Capture the cell that displays the provided text and extract its [x, y] central coordinate. 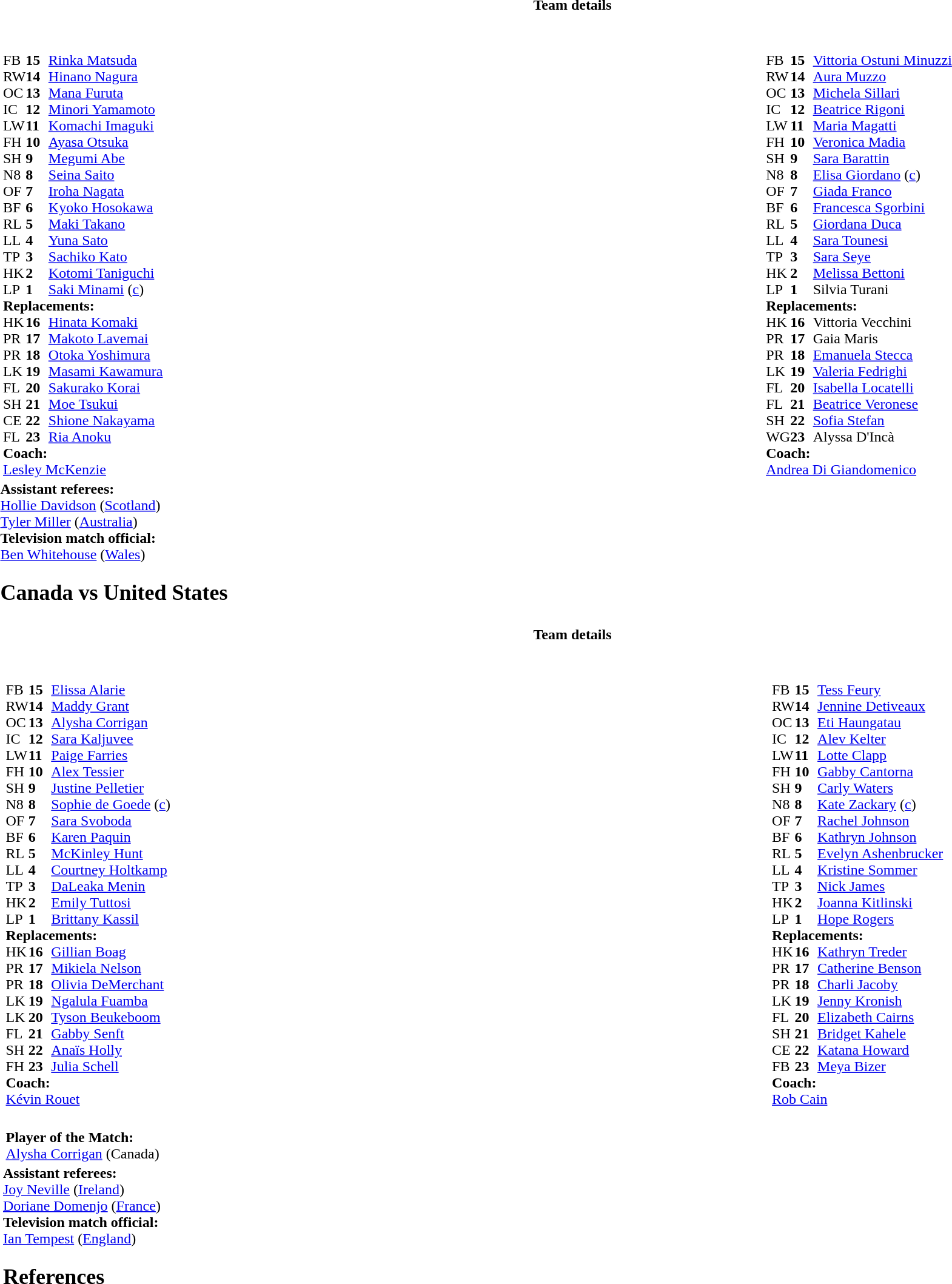
Kotomi Taniguchi [106, 273]
Emanuela Stecca [883, 355]
DaLeaka Menin [110, 887]
WG [778, 437]
Joanna Kitlinski [880, 902]
Alyssa D'Incà [883, 437]
Hinata Komaki [106, 323]
Mikiela Nelson [110, 968]
Gabby Cantorna [880, 771]
Kate Zackary (c) [880, 804]
Isabella Locatelli [883, 388]
Carly Waters [880, 788]
Sara Svoboda [110, 821]
Charli Jacoby [880, 985]
Valeria Fedrighi [883, 371]
Sara Tounesi [883, 240]
Makoto Lavemai [106, 338]
Elisa Giordano (c) [883, 175]
Catherine Benson [880, 968]
Sara Kaljuvee [110, 739]
Justine Pelletier [110, 788]
Sachiko Kato [106, 257]
Alex Tessier [110, 771]
Komachi Imaguki [106, 126]
Maki Takano [106, 224]
Alysha Corrigan [110, 723]
Anaïs Holly [110, 1050]
Karen Paquin [110, 837]
Gillian Boag [110, 952]
Julia Schell [110, 1066]
Ria Anoku [106, 437]
Olivia DeMerchant [110, 985]
Giada Franco [883, 192]
Jennine Detiveaux [880, 706]
Francesca Sgorbini [883, 207]
Katana Howard [880, 1050]
Gabby Senft [110, 1034]
Eti Haungatau [880, 723]
Iroha Nagata [106, 192]
Megumi Abe [106, 159]
Alev Kelter [880, 739]
Hope Rogers [880, 919]
Maddy Grant [110, 706]
Emily Tuttosi [110, 902]
Gaia Maris [883, 338]
Mana Furuta [106, 93]
Nick James [880, 887]
Elissa Alarie [110, 690]
Sophie de Goede (c) [110, 804]
Rinka Matsuda [106, 61]
Sara Seye [883, 257]
Ayasa Otsuka [106, 142]
Tess Feury [880, 690]
Minori Yamamoto [106, 109]
Courtney Holtkamp [110, 870]
Vittoria Vecchini [883, 323]
Beatrice Rigoni [883, 109]
Andrea Di Giandomenico [859, 469]
Giordana Duca [883, 224]
Kévin Rouet [89, 1099]
Otoka Yoshimura [106, 355]
Rachel Johnson [880, 821]
Lotte Clapp [880, 756]
Yuna Sato [106, 240]
Ngalula Fuamba [110, 1001]
Masami Kawamura [106, 371]
Lesley McKenzie [83, 469]
Elizabeth Cairns [880, 1018]
Kristine Sommer [880, 870]
Veronica Madia [883, 142]
Melissa Bettoni [883, 273]
Vittoria Ostuni Minuzzi [883, 61]
McKinley Hunt [110, 854]
Moe Tsukui [106, 404]
Shione Nakayama [106, 421]
Michela Sillari [883, 93]
Sakurako Korai [106, 388]
Brittany Kassil [110, 919]
Evelyn Ashenbrucker [880, 854]
Seina Saito [106, 175]
Maria Magatti [883, 126]
Rob Cain [857, 1099]
Jenny Kronish [880, 1001]
Tyson Beukeboom [110, 1018]
Beatrice Veronese [883, 404]
Meya Bizer [880, 1066]
Kathryn Johnson [880, 837]
Paige Farries [110, 756]
Kathryn Treder [880, 952]
Aura Muzzo [883, 76]
Kyoko Hosokawa [106, 207]
Bridget Kahele [880, 1034]
Silvia Turani [883, 290]
Saki Minami (c) [106, 290]
Sara Barattin [883, 159]
Sofia Stefan [883, 421]
Hinano Nagura [106, 76]
